Find where the given text appears and provide that cell's center as [X, Y] coordinate. 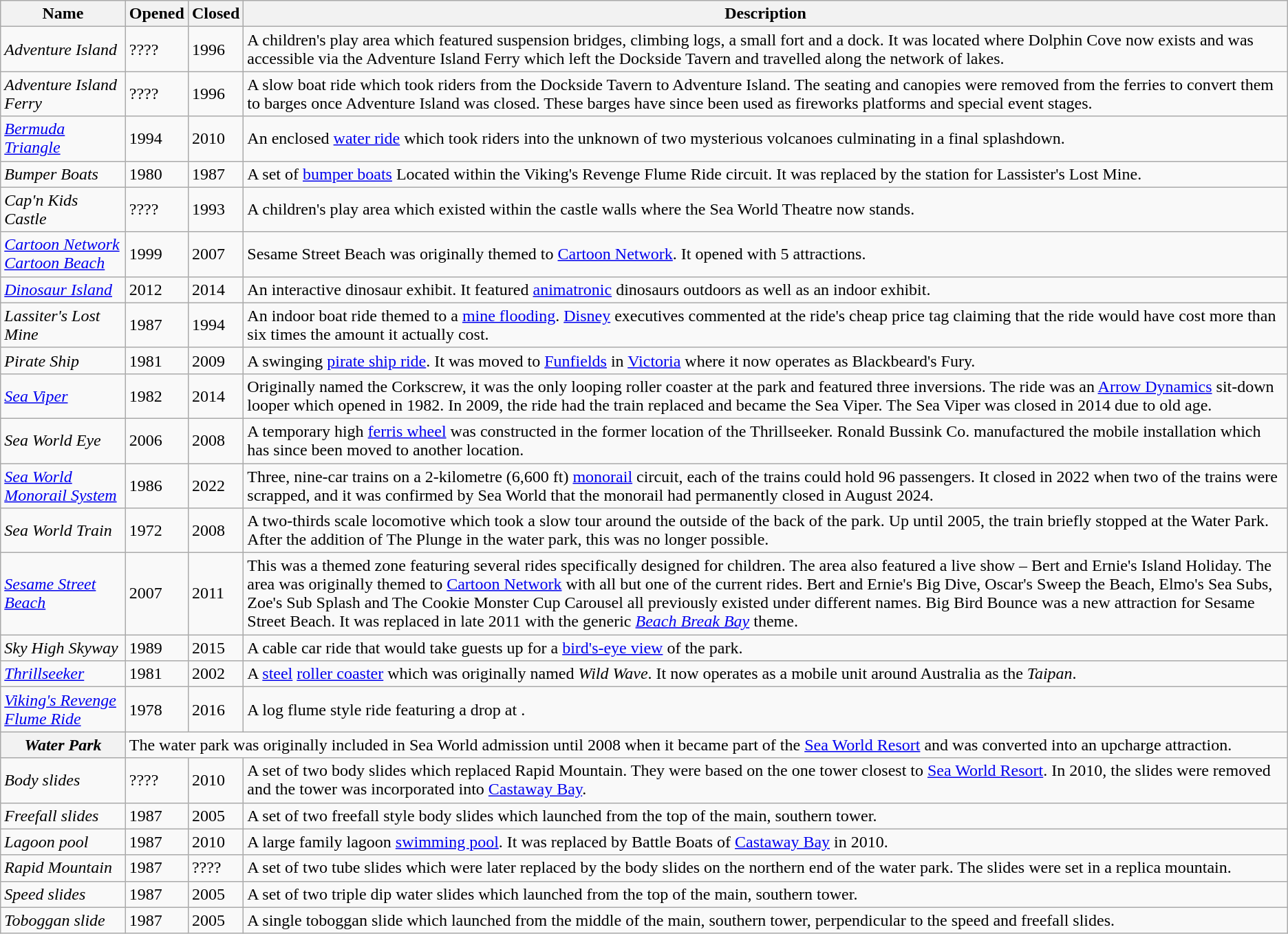
1999 [157, 254]
Sea World Eye [63, 440]
An interactive dinosaur exhibit. It featured animatronic dinosaurs outdoors as well as an indoor exhibit. [765, 290]
A set of bumper boats Located within the Viking's Revenge Flume Ride circuit. It was replaced by the station for Lassister's Lost Mine. [765, 174]
An enclosed water ride which took riders into the unknown of two mysterious volcanoes culminating in a final splashdown. [765, 139]
2012 [157, 290]
Closed [215, 14]
A children's play area which existed within the castle walls where the Sea World Theatre now stands. [765, 209]
A single toboggan slide which launched from the middle of the main, southern tower, perpendicular to the speed and freefall slides. [765, 920]
1989 [157, 648]
Lassiter's Lost Mine [63, 325]
2016 [215, 710]
Cartoon Network Cartoon Beach [63, 254]
1980 [157, 174]
A cable car ride that would take guests up for a bird's-eye view of the park. [765, 648]
2006 [157, 440]
Rapid Mountain [63, 868]
Toboggan slide [63, 920]
Speed slides [63, 894]
Adventure Island [63, 50]
2009 [215, 360]
A log flume style ride featuring a drop at . [765, 710]
Sky High Skyway [63, 648]
Freefall slides [63, 816]
Lagoon pool [63, 842]
Pirate Ship [63, 360]
A steel roller coaster which was originally named Wild Wave. It now operates as a mobile unit around Australia as the Taipan. [765, 674]
Sesame Street Beach [63, 594]
1982 [157, 396]
Body slides [63, 780]
Bumper Boats [63, 174]
2011 [215, 594]
Description [765, 14]
1993 [215, 209]
Name [63, 14]
A swinging pirate ship ride. It was moved to Funfields in Victoria where it now operates as Blackbeard's Fury. [765, 360]
Adventure Island Ferry [63, 94]
Viking's Revenge Flume Ride [63, 710]
Sesame Street Beach was originally themed to Cartoon Network. It opened with 5 attractions. [765, 254]
2022 [215, 486]
A set of two freefall style body slides which launched from the top of the main, southern tower. [765, 816]
2015 [215, 648]
Water Park [63, 745]
Dinosaur Island [63, 290]
Sea World Monorail System [63, 486]
1978 [157, 710]
Sea Viper [63, 396]
1986 [157, 486]
A large family lagoon swimming pool. It was replaced by Battle Boats of Castaway Bay in 2010. [765, 842]
Cap'n Kids Castle [63, 209]
Sea World Train [63, 531]
Opened [157, 14]
Bermuda Triangle [63, 139]
2002 [215, 674]
A set of two triple dip water slides which launched from the top of the main, southern tower. [765, 894]
Thrillseeker [63, 674]
1972 [157, 531]
